Capture the cell that displays the provided text and extract its (X, Y) central coordinate. 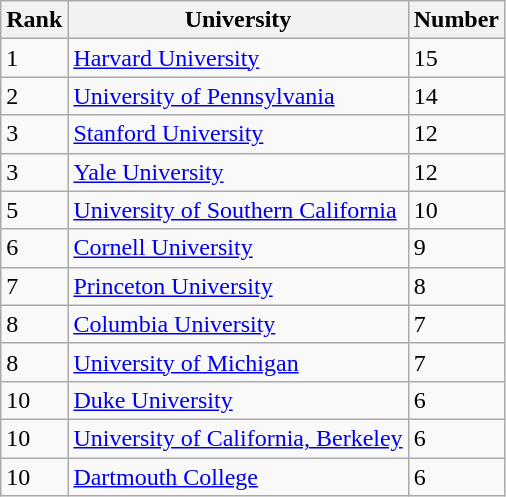
Duke University (238, 400)
2 (34, 96)
University of Southern California (238, 210)
University (238, 20)
Number (456, 20)
Columbia University (238, 324)
University of California, Berkeley (238, 438)
University of Pennsylvania (238, 96)
Princeton University (238, 286)
5 (34, 210)
Yale University (238, 172)
9 (456, 248)
14 (456, 96)
Dartmouth College (238, 477)
15 (456, 58)
Rank (34, 20)
Stanford University (238, 134)
Cornell University (238, 248)
Harvard University (238, 58)
1 (34, 58)
University of Michigan (238, 362)
